Locate the cell with the specified text and output its [x, y] center coordinate. 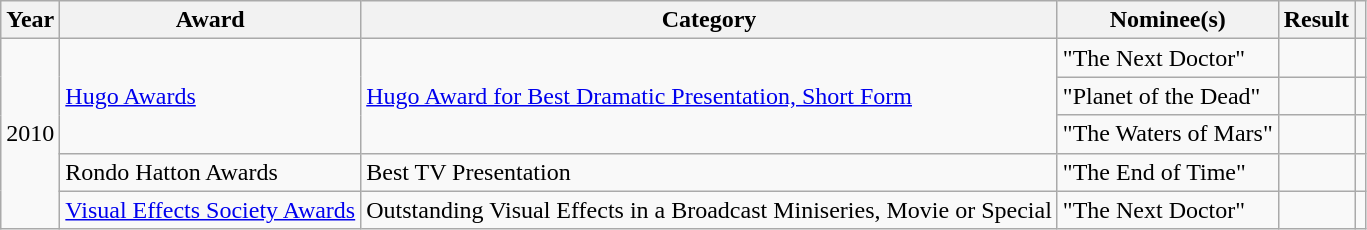
Rondo Hatton Awards [210, 172]
Category [710, 20]
Visual Effects Society Awards [210, 210]
Result [1316, 20]
Best TV Presentation [710, 172]
2010 [30, 134]
Hugo Awards [210, 96]
Outstanding Visual Effects in a Broadcast Miniseries, Movie or Special [710, 210]
Year [30, 20]
"The Waters of Mars" [1168, 134]
Hugo Award for Best Dramatic Presentation, Short Form [710, 96]
"Planet of the Dead" [1168, 96]
Award [210, 20]
Nominee(s) [1168, 20]
"The End of Time" [1168, 172]
